Return the [X, Y] coordinate for the center point of the cell that contains the specified text.  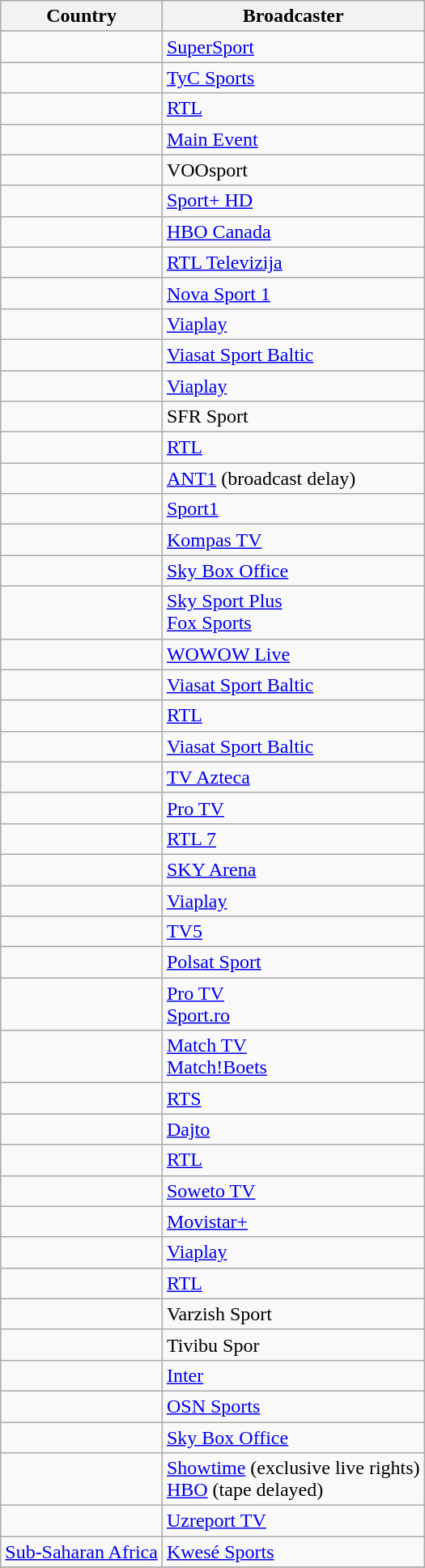
Varzish Sport [293, 1314]
Main Event [293, 139]
RTL 7 [293, 839]
VOOsport [293, 170]
Broadcaster [293, 16]
Match TV Match!Boets [293, 1057]
Sub-Saharan Africa [82, 1552]
RTS [293, 1098]
TV Azteca [293, 777]
Country [82, 16]
Showtime (exclusive live rights)HBO (tape delayed) [293, 1480]
Pro TV [293, 808]
Sport1 [293, 509]
SFR Sport [293, 417]
Sport+ HD [293, 201]
TV5 [293, 932]
WOWOW Live [293, 654]
ANT1 (broadcast delay) [293, 478]
Soweto TV [293, 1191]
Nova Sport 1 [293, 293]
OSN Sports [293, 1406]
Tivibu Spor [293, 1345]
Pro TVSport.ro [293, 1004]
SuperSport [293, 47]
RTL Televizija [293, 262]
Kwesé Sports [293, 1552]
SKY Arena [293, 869]
Inter [293, 1375]
Dajto [293, 1129]
Movistar+ [293, 1222]
Kompas TV [293, 540]
HBO Canada [293, 232]
TyC Sports [293, 78]
Sky Sport Plus Fox Sports [293, 612]
Uzreport TV [293, 1521]
Polsat Sport [293, 962]
